Capture the cell that displays the provided text and extract its [x, y] central coordinate. 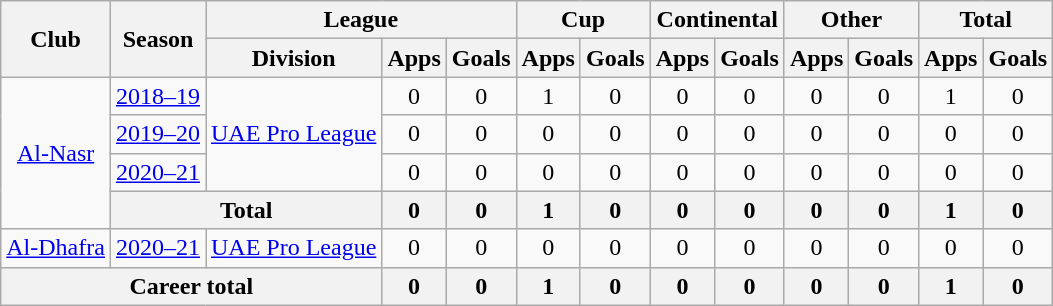
Cup [583, 20]
Other [851, 20]
League [362, 20]
Al-Nasr [56, 153]
2019–20 [158, 134]
Career total [192, 286]
Season [158, 39]
Division [294, 58]
Continental [717, 20]
Al-Dhafra [56, 248]
Club [56, 39]
2018–19 [158, 96]
